Scan for the cell matching the given text and deliver its [X, Y] coordinate at center. 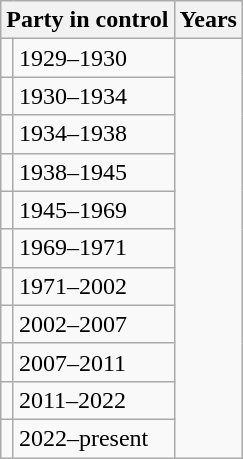
2011–2022 [94, 400]
1930–1934 [94, 96]
1934–1938 [94, 134]
1945–1969 [94, 210]
Party in control [88, 20]
2007–2011 [94, 362]
1969–1971 [94, 248]
2022–present [94, 438]
Years [208, 20]
1971–2002 [94, 286]
1929–1930 [94, 58]
1938–1945 [94, 172]
2002–2007 [94, 324]
